Provide the (X, Y) coordinate of the cell's center where the given text is located.  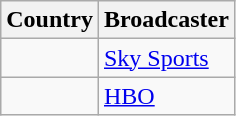
HBO (166, 96)
Broadcaster (166, 20)
Sky Sports (166, 58)
Country (50, 20)
